For the text-containing cell, return its midpoint in (x, y) coordinate format. 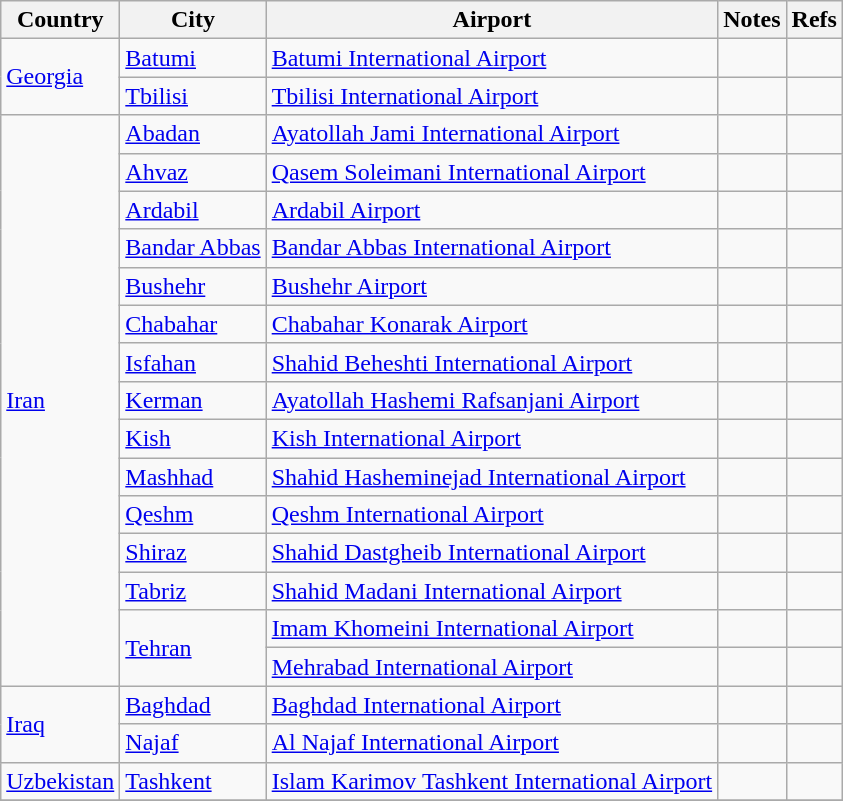
Bushehr Airport (492, 286)
Ardabil Airport (492, 210)
Ayatollah Hashemi Rafsanjani Airport (492, 400)
Batumi International Airport (492, 58)
Shahid Beheshti International Airport (492, 362)
Shiraz (193, 553)
Abadan (193, 134)
Iraq (60, 724)
Notes (752, 20)
Georgia (60, 77)
Baghdad International Airport (492, 705)
Tehran (193, 648)
Najaf (193, 743)
Tbilisi International Airport (492, 96)
Batumi (193, 58)
Ayatollah Jami International Airport (492, 134)
Kish International Airport (492, 438)
Chabahar Konarak Airport (492, 324)
Shahid Dastgheib International Airport (492, 553)
Refs (814, 20)
Uzbekistan (60, 781)
Bandar Abbas (193, 248)
Bandar Abbas International Airport (492, 248)
Qasem Soleimani International Airport (492, 172)
Islam Karimov Tashkent International Airport (492, 781)
Tashkent (193, 781)
Kish (193, 438)
Bushehr (193, 286)
Ahvaz (193, 172)
Kerman (193, 400)
Baghdad (193, 705)
Tbilisi (193, 96)
Mehrabad International Airport (492, 667)
Al Najaf International Airport (492, 743)
Mashhad (193, 477)
Ardabil (193, 210)
Qeshm (193, 515)
Shahid Hasheminejad International Airport (492, 477)
Shahid Madani International Airport (492, 591)
Iran (60, 400)
Country (60, 20)
Tabriz (193, 591)
Airport (492, 20)
City (193, 20)
Imam Khomeini International Airport (492, 629)
Chabahar (193, 324)
Isfahan (193, 362)
Qeshm International Airport (492, 515)
